Scan for the cell matching the given text and deliver its (x, y) coordinate at center. 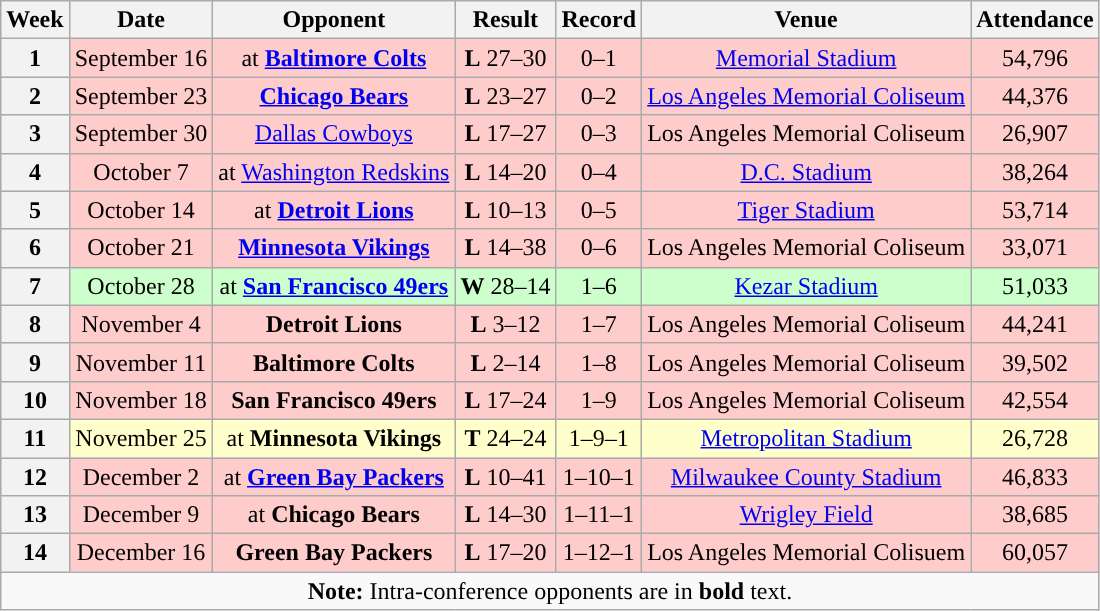
Los Angeles Memorial Colisuem (806, 553)
November 11 (141, 362)
Tiger Stadium (806, 210)
51,033 (1035, 286)
44,241 (1035, 324)
October 21 (141, 248)
1–9 (599, 400)
October 28 (141, 286)
September 16 (141, 58)
November 18 (141, 400)
4 (35, 172)
1 (35, 58)
at Chicago Bears (334, 515)
Kezar Stadium (806, 286)
26,907 (1035, 134)
39,502 (1035, 362)
Memorial Stadium (806, 58)
October 7 (141, 172)
Minnesota Vikings (334, 248)
November 25 (141, 438)
1–6 (599, 286)
Wrigley Field (806, 515)
Milwaukee County Stadium (806, 477)
1–9–1 (599, 438)
0–2 (599, 96)
L 2–14 (506, 362)
L 17–27 (506, 134)
Note: Intra-conference opponents are in bold text. (550, 591)
Baltimore Colts (334, 362)
1–11–1 (599, 515)
33,071 (1035, 248)
L 10–41 (506, 477)
December 9 (141, 515)
at Washington Redskins (334, 172)
Result (506, 20)
Chicago Bears (334, 96)
Detroit Lions (334, 324)
53,714 (1035, 210)
0–3 (599, 134)
December 2 (141, 477)
3 (35, 134)
at Baltimore Colts (334, 58)
L 23–27 (506, 96)
L 27–30 (506, 58)
7 (35, 286)
L 14–38 (506, 248)
September 23 (141, 96)
5 (35, 210)
Opponent (334, 20)
10 (35, 400)
12 (35, 477)
44,376 (1035, 96)
December 16 (141, 553)
60,057 (1035, 553)
Metropolitan Stadium (806, 438)
1–12–1 (599, 553)
Attendance (1035, 20)
at San Francisco 49ers (334, 286)
Week (35, 20)
8 (35, 324)
Green Bay Packers (334, 553)
1–8 (599, 362)
at Minnesota Vikings (334, 438)
14 (35, 553)
2 (35, 96)
T 24–24 (506, 438)
0–4 (599, 172)
9 (35, 362)
Date (141, 20)
L 17–20 (506, 553)
D.C. Stadium (806, 172)
38,685 (1035, 515)
54,796 (1035, 58)
W 28–14 (506, 286)
October 14 (141, 210)
1–7 (599, 324)
Dallas Cowboys (334, 134)
1–10–1 (599, 477)
Venue (806, 20)
L 3–12 (506, 324)
26,728 (1035, 438)
L 17–24 (506, 400)
38,264 (1035, 172)
6 (35, 248)
Record (599, 20)
L 10–13 (506, 210)
46,833 (1035, 477)
13 (35, 515)
0–5 (599, 210)
L 14–20 (506, 172)
11 (35, 438)
42,554 (1035, 400)
at Green Bay Packers (334, 477)
September 30 (141, 134)
0–6 (599, 248)
0–1 (599, 58)
San Francisco 49ers (334, 400)
at Detroit Lions (334, 210)
L 14–30 (506, 515)
November 4 (141, 324)
